Capture the cell that displays the provided text and extract its (x, y) central coordinate. 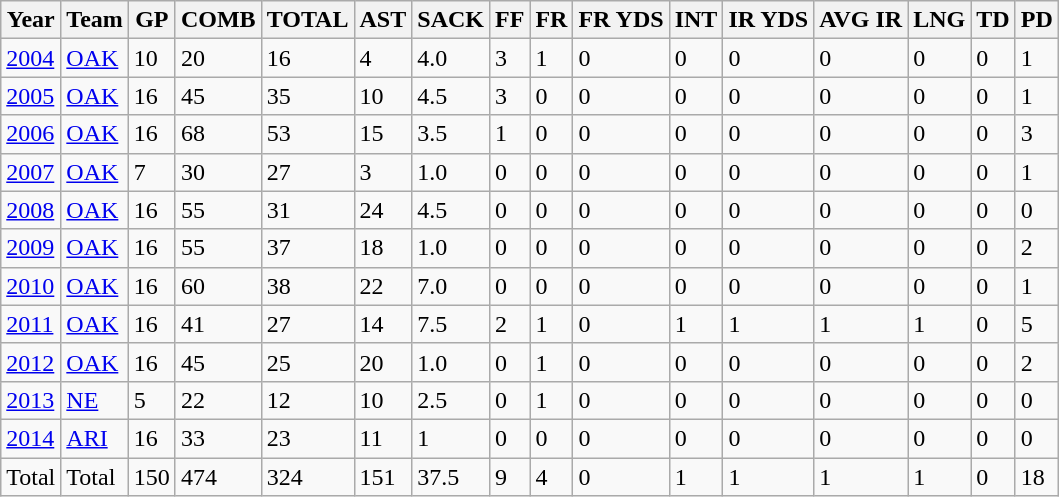
12 (308, 400)
150 (152, 477)
37 (308, 248)
TD (993, 20)
33 (218, 438)
37.5 (451, 477)
15 (383, 134)
23 (308, 438)
7.5 (451, 324)
2007 (31, 172)
LNG (940, 20)
68 (218, 134)
INT (696, 20)
24 (383, 210)
Year (31, 20)
AVG IR (861, 20)
151 (383, 477)
2011 (31, 324)
IR YDS (768, 20)
11 (383, 438)
2008 (31, 210)
ARI (95, 438)
41 (218, 324)
4.0 (451, 58)
2006 (31, 134)
TOTAL (308, 20)
25 (308, 362)
9 (509, 477)
SACK (451, 20)
AST (383, 20)
2009 (31, 248)
30 (218, 172)
2004 (31, 58)
31 (308, 210)
2012 (31, 362)
2014 (31, 438)
2013 (31, 400)
PD (1036, 20)
3.5 (451, 134)
FR (552, 20)
324 (308, 477)
2005 (31, 96)
Team (95, 20)
53 (308, 134)
7.0 (451, 286)
2010 (31, 286)
COMB (218, 20)
FR YDS (621, 20)
GP (152, 20)
474 (218, 477)
FF (509, 20)
2.5 (451, 400)
14 (383, 324)
7 (152, 172)
60 (218, 286)
38 (308, 286)
35 (308, 96)
NE (95, 400)
